For the text-containing cell, return its midpoint in (x, y) coordinate format. 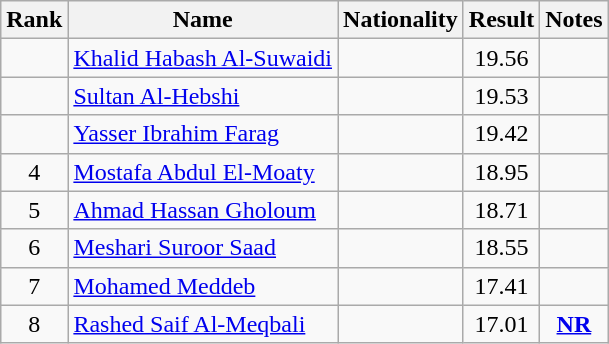
19.56 (501, 58)
Name (203, 20)
19.42 (501, 134)
18.55 (501, 248)
NR (574, 324)
Mostafa Abdul El-Moaty (203, 172)
Meshari Suroor Saad (203, 248)
Sultan Al-Hebshi (203, 96)
18.71 (501, 210)
Nationality (401, 20)
17.01 (501, 324)
4 (34, 172)
Ahmad Hassan Gholoum (203, 210)
Result (501, 20)
Mohamed Meddeb (203, 286)
6 (34, 248)
17.41 (501, 286)
19.53 (501, 96)
Yasser Ibrahim Farag (203, 134)
7 (34, 286)
5 (34, 210)
8 (34, 324)
Notes (574, 20)
18.95 (501, 172)
Rank (34, 20)
Khalid Habash Al-Suwaidi (203, 58)
Rashed Saif Al-Meqbali (203, 324)
